Pinpoint the cell where the given text exists, returning its [x, y] midpoint coordinate. 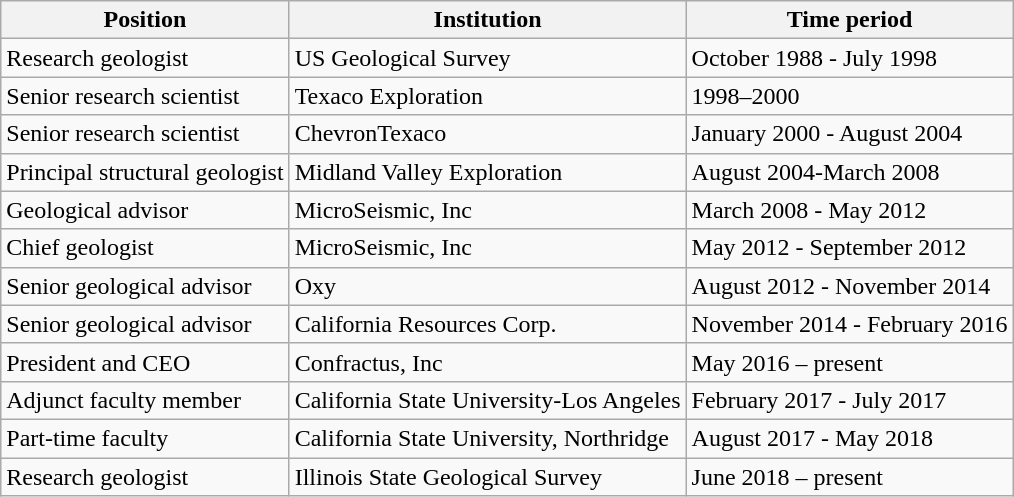
Confractus, Inc [488, 362]
Institution [488, 20]
May 2012 - September 2012 [850, 248]
ChevronTexaco [488, 134]
Geological advisor [145, 210]
June 2018 – present [850, 477]
1998–2000 [850, 96]
Illinois State Geological Survey [488, 477]
Adjunct faculty member [145, 400]
February 2017 - July 2017 [850, 400]
US Geological Survey [488, 58]
California State University, Northridge [488, 438]
August 2004-March 2008 [850, 172]
Position [145, 20]
August 2017 - May 2018 [850, 438]
Oxy [488, 286]
President and CEO [145, 362]
Principal structural geologist [145, 172]
Chief geologist [145, 248]
California Resources Corp. [488, 324]
Texaco Exploration [488, 96]
Part-time faculty [145, 438]
Time period [850, 20]
August 2012 - November 2014 [850, 286]
Midland Valley Exploration [488, 172]
March 2008 - May 2012 [850, 210]
October 1988 - July 1998 [850, 58]
California State University-Los Angeles [488, 400]
November 2014 - February 2016 [850, 324]
May 2016 – present [850, 362]
January 2000 - August 2004 [850, 134]
